Return the (x, y) coordinate for the center point of the cell that contains the specified text.  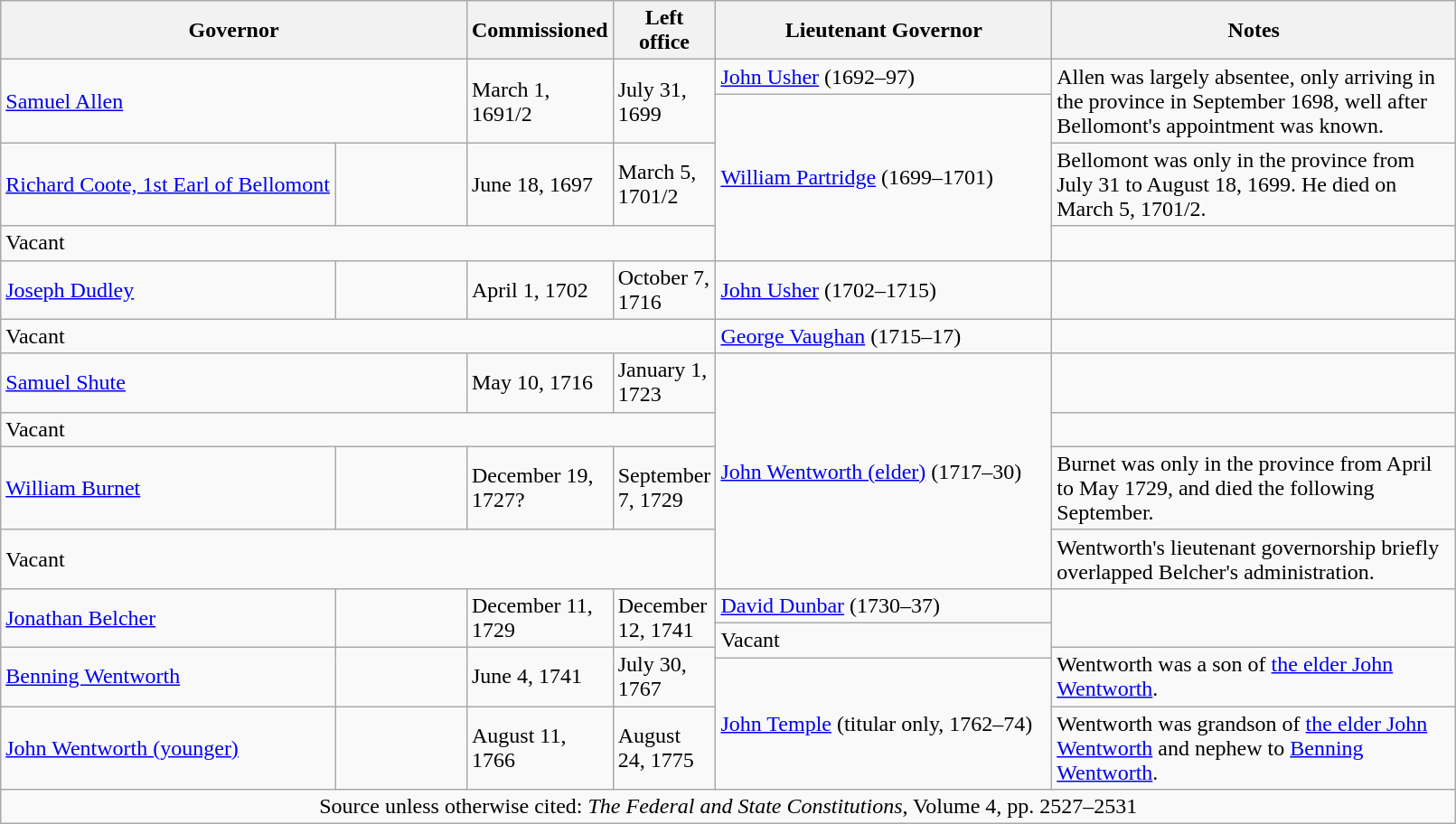
Allen was largely absentee, only arriving in the province in September 1698, well after Bellomont's appointment was known. (1254, 101)
September 7, 1729 (664, 488)
Samuel Allen (234, 101)
William Burnet (168, 488)
May 10, 1716 (540, 383)
Bellomont was only in the province from July 31 to August 18, 1699. He died on March 5, 1701/2. (1254, 184)
John Temple (titular only, 1762–74) (884, 724)
John Wentworth (elder) (1717–30) (884, 471)
Source unless otherwise cited: The Federal and State Constitutions, Volume 4, pp. 2527–2531 (728, 807)
December 12, 1741 (664, 618)
December 19, 1727? (540, 488)
April 1, 1702 (540, 289)
July 30, 1767 (664, 676)
John Usher (1692–97) (884, 77)
Joseph Dudley (168, 289)
Richard Coote, 1st Earl of Bellomont (168, 184)
George Vaughan (1715–17) (884, 336)
October 7, 1716 (664, 289)
Left office (664, 31)
December 11, 1729 (540, 618)
Wentworth was grandson of the elder John Wentworth and nephew to Benning Wentworth. (1254, 748)
John Usher (1702–1715) (884, 289)
Governor (234, 31)
Benning Wentworth (168, 676)
March 1, 1691/2 (540, 101)
August 11, 1766 (540, 748)
David Dunbar (1730–37) (884, 605)
Burnet was only in the province from April to May 1729, and died the following September. (1254, 488)
Jonathan Belcher (168, 618)
Lieutenant Governor (884, 31)
June 4, 1741 (540, 676)
January 1, 1723 (664, 383)
March 5, 1701/2 (664, 184)
William Partridge (1699–1701) (884, 177)
June 18, 1697 (540, 184)
July 31, 1699 (664, 101)
Samuel Shute (234, 383)
John Wentworth (younger) (168, 748)
Wentworth's lieutenant governorship briefly overlapped Belcher's administration. (1254, 558)
Wentworth was a son of the elder John Wentworth. (1254, 676)
Commissioned (540, 31)
August 24, 1775 (664, 748)
Notes (1254, 31)
